From the cell containing the given text, extract its center point as (X, Y) coordinate. 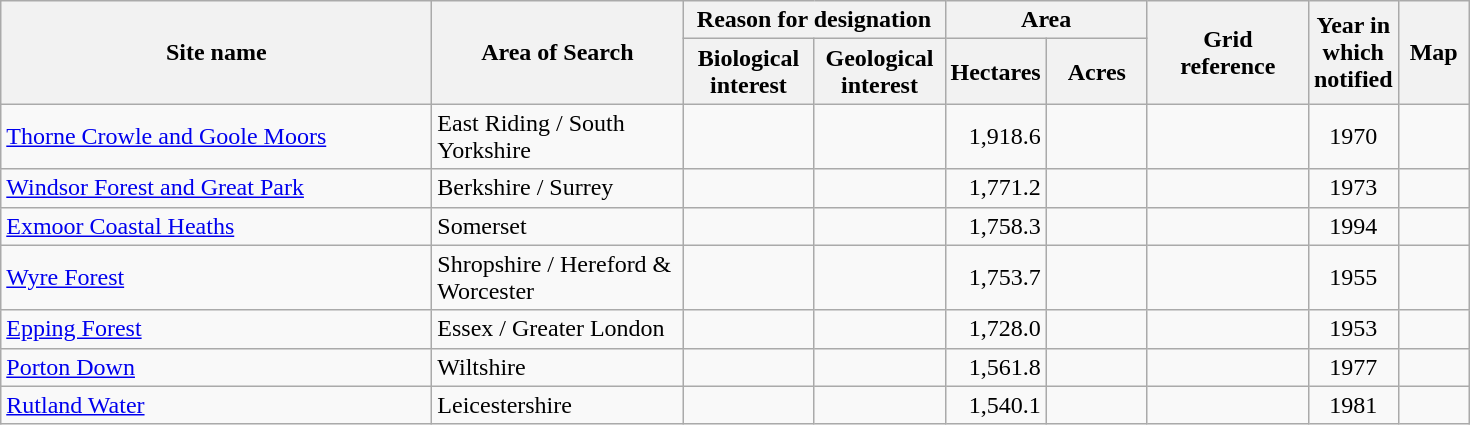
Reason for designation (814, 20)
1,758.3 (996, 226)
Grid reference (1228, 52)
Hectares (996, 72)
Thorne Crowle and Goole Moors (216, 136)
1,728.0 (996, 329)
1955 (1353, 278)
Acres (1096, 72)
Year in which notified (1353, 52)
Exmoor Coastal Heaths (216, 226)
Site name (216, 52)
1973 (1353, 188)
Leicestershire (558, 405)
Map (1434, 52)
East Riding / South Yorkshire (558, 136)
1977 (1353, 367)
Berkshire / Surrey (558, 188)
1970 (1353, 136)
Geological interest (880, 72)
1,918.6 (996, 136)
Rutland Water (216, 405)
1981 (1353, 405)
1,753.7 (996, 278)
Area (1046, 20)
1,561.8 (996, 367)
Wyre Forest (216, 278)
Porton Down (216, 367)
1,771.2 (996, 188)
Somerset (558, 226)
Windsor Forest and Great Park (216, 188)
Biological interest (748, 72)
1,540.1 (996, 405)
Wiltshire (558, 367)
Shropshire / Hereford & Worcester (558, 278)
Area of Search (558, 52)
Essex / Greater London (558, 329)
1994 (1353, 226)
Epping Forest (216, 329)
1953 (1353, 329)
